Scan for the cell matching the given text and deliver its [X, Y] coordinate at center. 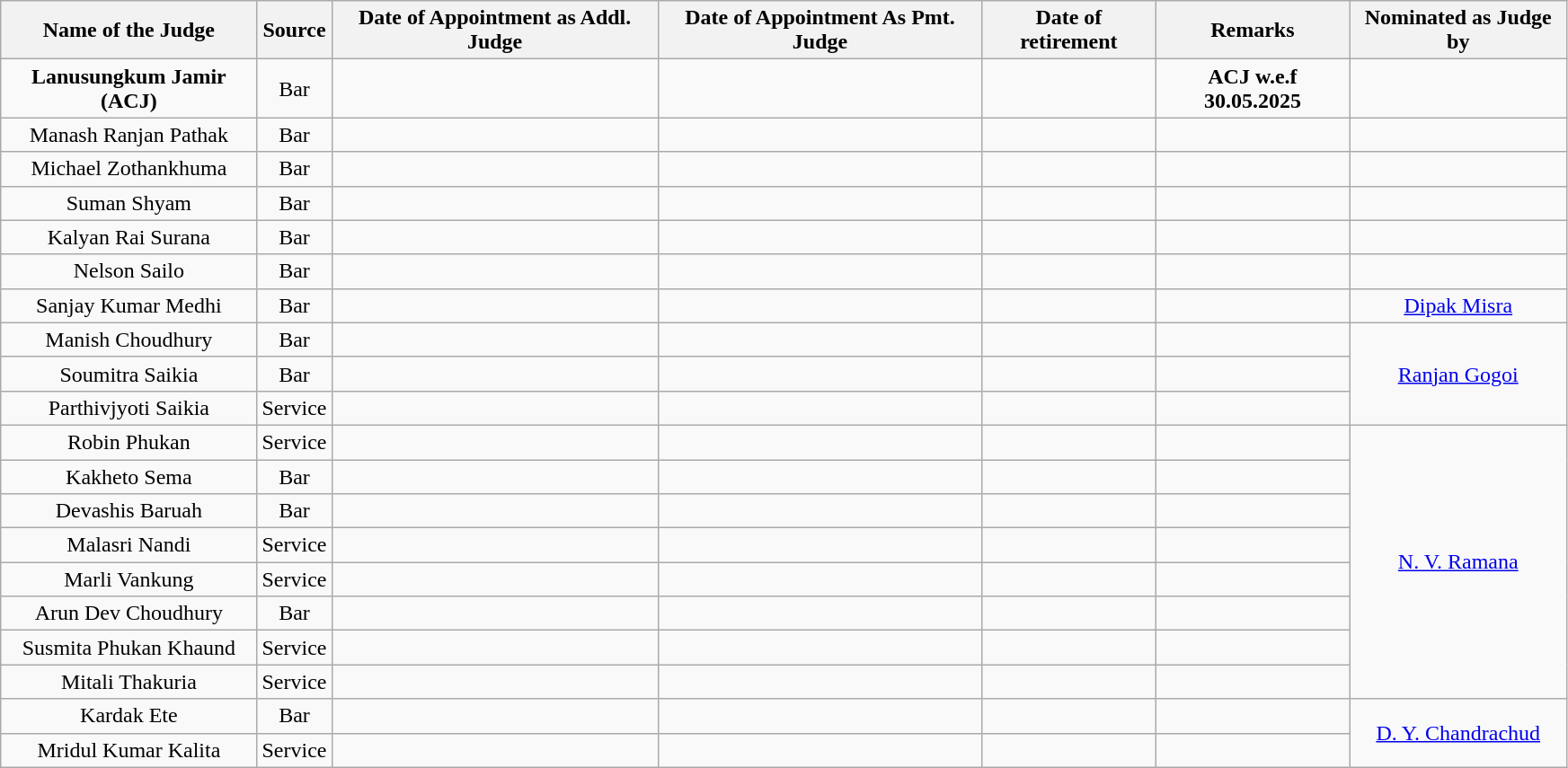
ACJ w.e.f 30.05.2025 [1253, 88]
Manish Choudhury [129, 340]
Malasri Nandi [129, 545]
Susmita Phukan Khaund [129, 648]
Suman Shyam [129, 203]
Kalyan Rai Surana [129, 237]
Name of the Judge [129, 31]
Remarks [1253, 31]
Source [295, 31]
Dipak Misra [1458, 305]
Date of Appointment As Pmt. Judge [819, 31]
Arun Dev Choudhury [129, 614]
Lanusungkum Jamir (ACJ) [129, 88]
Ranjan Gogoi [1458, 374]
Parthivjyoti Saikia [129, 408]
Kardak Ete [129, 716]
Devashis Baruah [129, 511]
Mitali Thakuria [129, 682]
Kakheto Sema [129, 477]
Date of retirement [1069, 31]
Soumitra Saikia [129, 374]
Marli Vankung [129, 579]
D. Y. Chandrachud [1458, 733]
Nominated as Judge by [1458, 31]
Mridul Kumar Kalita [129, 750]
Manash Ranjan Pathak [129, 135]
Sanjay Kumar Medhi [129, 305]
Nelson Sailo [129, 271]
Robin Phukan [129, 442]
N. V. Ramana [1458, 561]
Michael Zothankhuma [129, 169]
Date of Appointment as Addl. Judge [494, 31]
